For the text-containing cell, return its midpoint in (x, y) coordinate format. 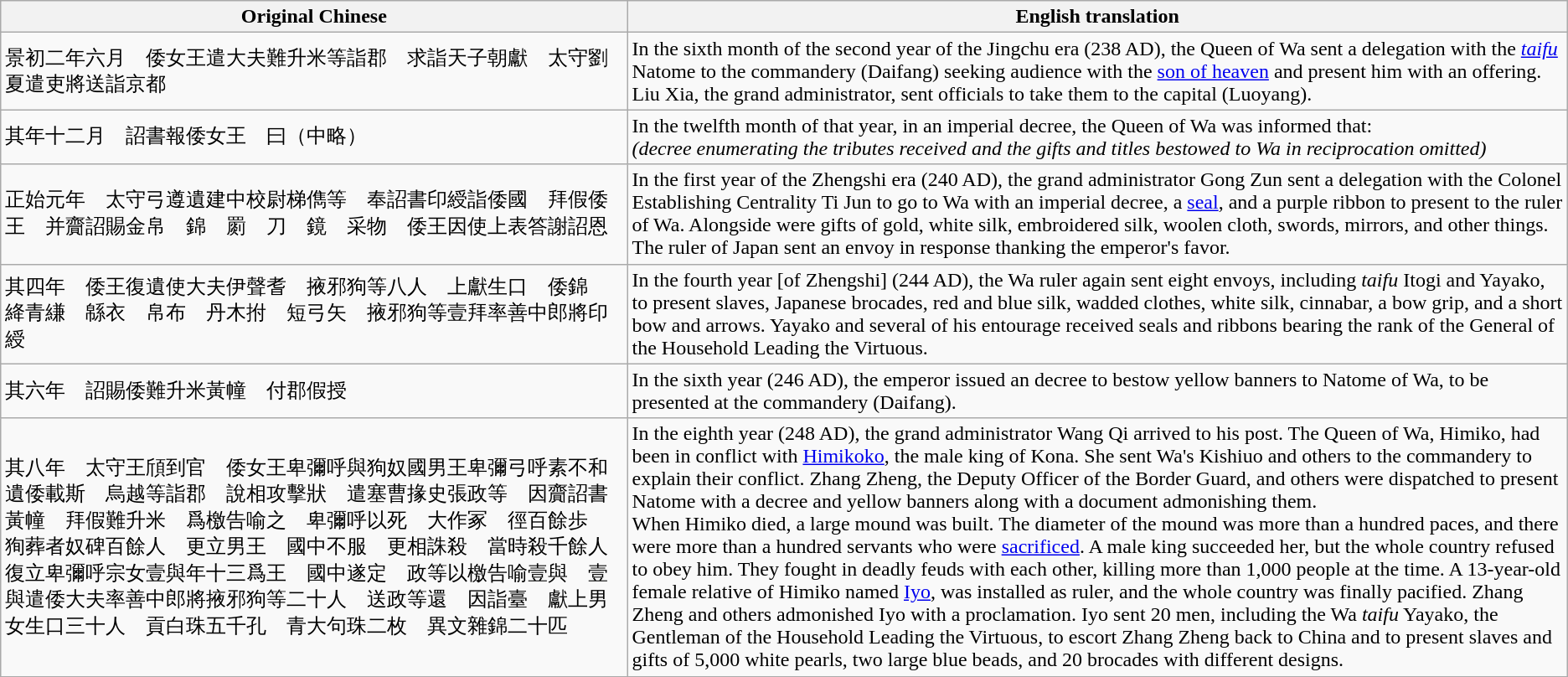
In the sixth year (246 AD), the emperor issued an decree to bestow yellow banners to Natome of Wa, to be presented at the commandery (Daifang). (1097, 390)
Original Chinese (314, 17)
English translation (1097, 17)
其六年 詔賜倭難升米黃幢 付郡假授 (314, 390)
其四年 倭王復遺使大夫伊聲耆 掖邪狗等八人 上獻生口 倭錦 絳青縑 緜衣 帛布 丹木拊 短弓矢 掖邪狗等壹拜率善中郎將印綬 (314, 313)
其年十二月 詔書報倭女王 曰（中略） (314, 137)
正始元年 太守弓遵遺建中校尉梯儁等 奉詔書印綬詣倭國 拜假倭王 并齎詔賜金帛 錦 罽 刀 鏡 采物 倭王因使上表答謝詔恩 (314, 214)
景初二年六月 倭女王遣大夫難升米等詣郡 求詣天子朝獻 太守劉夏遣吏將送詣京都 (314, 71)
